Find where the given text appears and provide that cell's center as [x, y] coordinate. 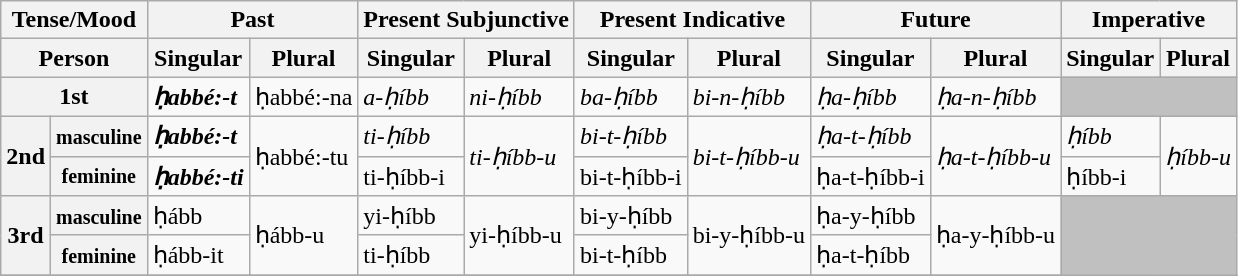
1st [74, 97]
ḥább-it [198, 255]
ḥább-u [304, 236]
yi-ḥíbb-u [520, 236]
ḥíbb-i [1110, 176]
ḥa-y-ḥíbb [871, 216]
ḥább [198, 216]
ḥabbé:-na [304, 97]
bi-t-ḥíbb-u [748, 156]
ti-ḥíbb-i [411, 176]
ḥa-ḥíbb [871, 97]
ḥa-n-ḥíbb [995, 97]
bi-t-ḥíbb-i [630, 176]
a-ḥíbb [411, 97]
Present Indicative [692, 20]
bi-y-ḥíbb-u [748, 236]
Tense/Mood [74, 20]
ba-ḥíbb [630, 97]
ḥíbb-u [1198, 156]
Future [936, 20]
Past [252, 20]
Person [74, 58]
bi-y-ḥíbb [630, 216]
ḥa-t-ḥíbb-u [995, 156]
3rd [26, 236]
ti-ḥíbb-u [520, 156]
ḥa-y-ḥíbb-u [995, 236]
ḥabbé:-tu [304, 156]
bi-n-ḥíbb [748, 97]
ḥabbé:-ti [198, 176]
Present Subjunctive [466, 20]
ḥa-t-ḥíbb-i [871, 176]
ḥíbb [1110, 136]
2nd [26, 156]
Imperative [1149, 20]
yi-ḥíbb [411, 216]
ni-ḥíbb [520, 97]
